Find where the given text appears and provide that cell's center as (x, y) coordinate. 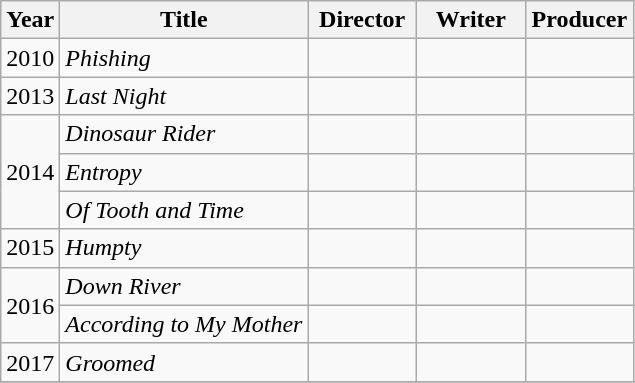
Director (362, 20)
2015 (30, 248)
2016 (30, 305)
Dinosaur Rider (184, 134)
Of Tooth and Time (184, 210)
2010 (30, 58)
2017 (30, 362)
2014 (30, 172)
Groomed (184, 362)
Down River (184, 286)
Writer (470, 20)
2013 (30, 96)
Humpty (184, 248)
According to My Mother (184, 324)
Year (30, 20)
Phishing (184, 58)
Producer (580, 20)
Title (184, 20)
Entropy (184, 172)
Last Night (184, 96)
